Search for the cell housing the specified text and yield its (x, y) center coordinate. 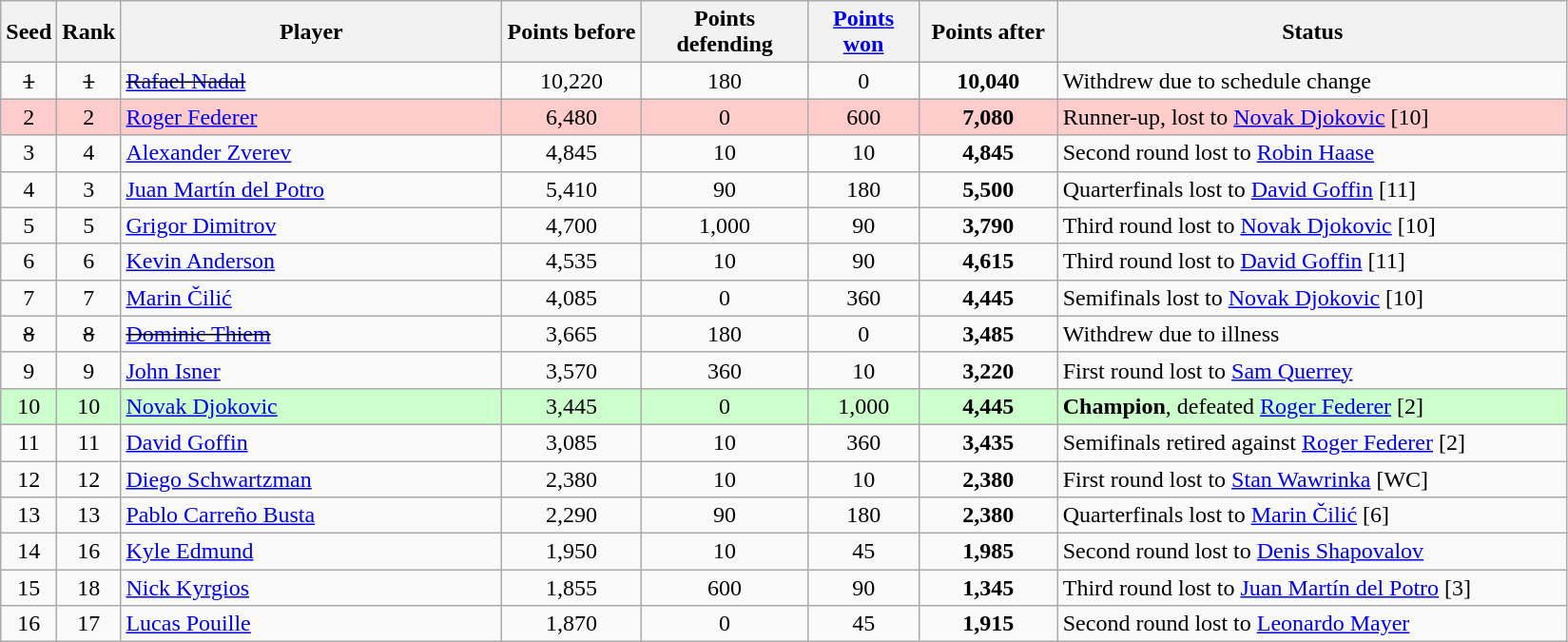
Runner-up, lost to Novak Djokovic [10] (1312, 117)
Marin Čilić (312, 298)
Kevin Anderson (312, 262)
Third round lost to Juan Martín del Potro [3] (1312, 588)
2,290 (571, 516)
Rafael Nadal (312, 81)
Player (312, 32)
Roger Federer (312, 117)
Champion, defeated Roger Federer [2] (1312, 406)
Withdrew due to schedule change (1312, 81)
3,220 (988, 370)
Second round lost to Leonardo Mayer (1312, 624)
4,085 (571, 298)
First round lost to Stan Wawrinka [WC] (1312, 478)
Diego Schwartzman (312, 478)
3,445 (571, 406)
David Goffin (312, 442)
Semifinals retired against Roger Federer [2] (1312, 442)
Quarterfinals lost to David Goffin [11] (1312, 189)
3,665 (571, 334)
1,855 (571, 588)
14 (29, 552)
3,790 (988, 225)
3,435 (988, 442)
4,700 (571, 225)
Third round lost to David Goffin [11] (1312, 262)
Withdrew due to illness (1312, 334)
Nick Kyrgios (312, 588)
Second round lost to Robin Haase (1312, 153)
Rank (89, 32)
Juan Martín del Potro (312, 189)
3,570 (571, 370)
10,220 (571, 81)
Points won (863, 32)
3,085 (571, 442)
1,345 (988, 588)
Status (1312, 32)
Third round lost to Novak Djokovic [10] (1312, 225)
6,480 (571, 117)
Novak Djokovic (312, 406)
17 (89, 624)
10,040 (988, 81)
First round lost to Sam Querrey (1312, 370)
Points after (988, 32)
Kyle Edmund (312, 552)
4,615 (988, 262)
Dominic Thiem (312, 334)
1,915 (988, 624)
1,985 (988, 552)
5,500 (988, 189)
18 (89, 588)
15 (29, 588)
Points defending (725, 32)
5,410 (571, 189)
Pablo Carreño Busta (312, 516)
7,080 (988, 117)
Semifinals lost to Novak Djokovic [10] (1312, 298)
Quarterfinals lost to Marin Čilić [6] (1312, 516)
John Isner (312, 370)
3,485 (988, 334)
Points before (571, 32)
Lucas Pouille (312, 624)
Grigor Dimitrov (312, 225)
4,535 (571, 262)
Second round lost to Denis Shapovalov (1312, 552)
Seed (29, 32)
1,870 (571, 624)
1,950 (571, 552)
Alexander Zverev (312, 153)
